Detect which cell encompasses the target text, then output its (x, y) center coordinate. 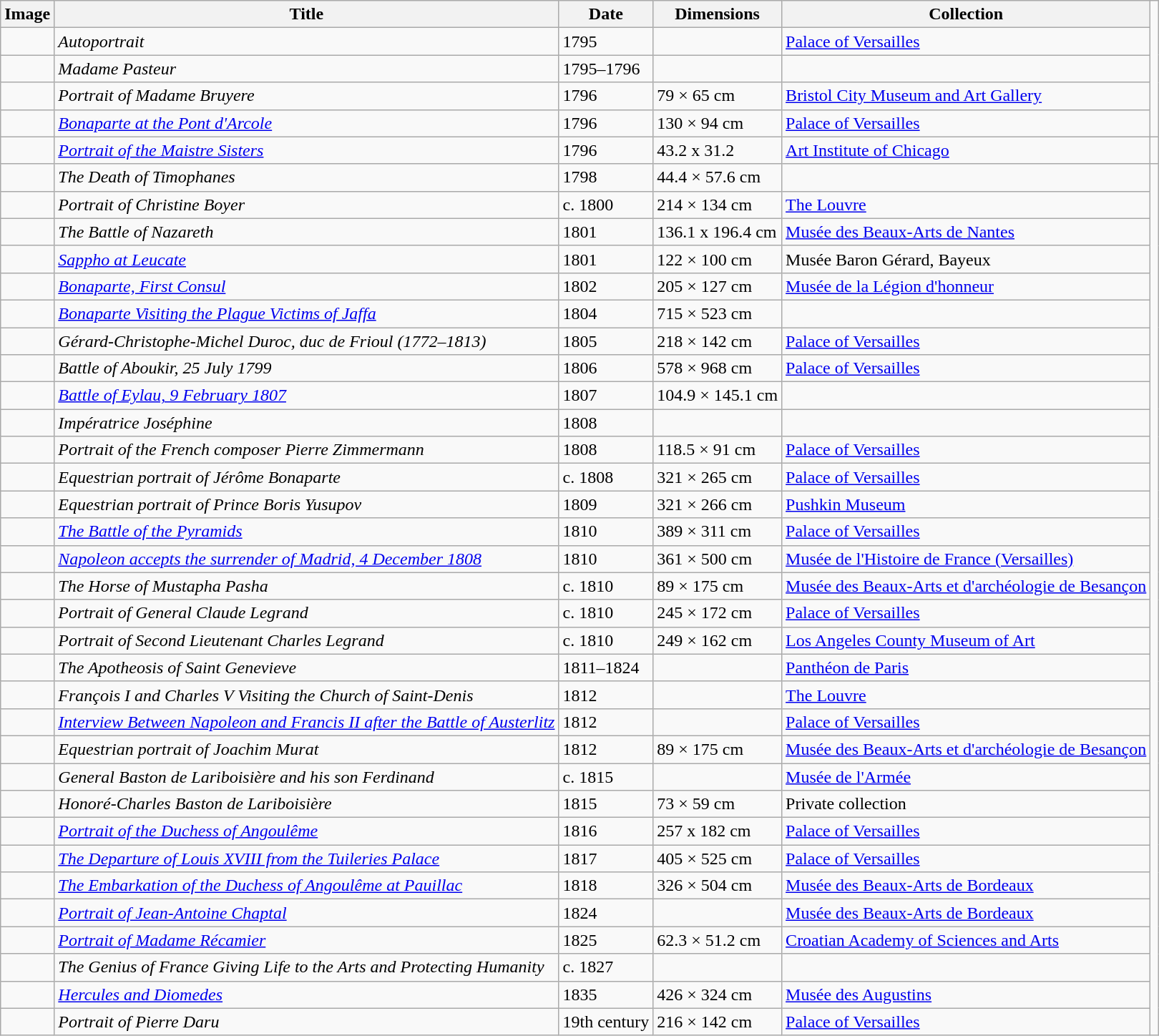
136.1 x 196.4 cm (718, 232)
389 × 311 cm (718, 532)
c. 1808 (606, 477)
Musée de l'Armée (966, 776)
73 × 59 cm (718, 804)
1815 (606, 804)
1805 (606, 341)
Portrait of the French composer Pierre Zimmermann (306, 450)
Sappho at Leucate (306, 259)
Musée Baron Gérard, Bayeux (966, 259)
Equestrian portrait of Jérôme Bonaparte (306, 477)
1795–1796 (606, 69)
405 × 525 cm (718, 859)
General Baston de Lariboisière and his son Ferdinand (306, 776)
19th century (606, 1022)
216 × 142 cm (718, 1022)
130 × 94 cm (718, 123)
Battle of Eylau, 9 February 1807 (306, 396)
257 x 182 cm (718, 831)
Musée des Augustins (966, 995)
Image (27, 14)
214 × 134 cm (718, 205)
Portrait of the Duchess of Angoulême (306, 831)
The Death of Timophanes (306, 177)
Musée des Beaux-Arts de Nantes (966, 232)
Portrait of Christine Boyer (306, 205)
Portrait of General Claude Legrand (306, 613)
Impératrice Joséphine (306, 423)
Panthéon de Paris (966, 668)
c. 1827 (606, 967)
1804 (606, 313)
The Departure of Louis XVIII from the Tuileries Palace (306, 859)
Madame Pasteur (306, 69)
Portrait of the Maistre Sisters (306, 150)
Honoré-Charles Baston de Lariboisière (306, 804)
Battle of Aboukir, 25 July 1799 (306, 368)
Bristol City Museum and Art Gallery (966, 96)
326 × 504 cm (718, 886)
François I and Charles V Visiting the Church of Saint-Denis (306, 695)
44.4 × 57.6 cm (718, 177)
The Battle of the Pyramids (306, 532)
Art Institute of Chicago (966, 150)
Bonaparte Visiting the Plague Victims of Jaffa (306, 313)
Portrait of Pierre Daru (306, 1022)
Pushkin Museum (966, 504)
Musée de la Légion d'honneur (966, 286)
205 × 127 cm (718, 286)
321 × 266 cm (718, 504)
Bonaparte at the Pont d'Arcole (306, 123)
Croatian Academy of Sciences and Arts (966, 940)
43.2 x 31.2 (718, 150)
62.3 × 51.2 cm (718, 940)
1816 (606, 831)
578 × 968 cm (718, 368)
The Battle of Nazareth (306, 232)
c. 1800 (606, 205)
118.5 × 91 cm (718, 450)
Portrait of Madame Récamier (306, 940)
Private collection (966, 804)
1795 (606, 41)
Gérard-Christophe-Michel Duroc, duc de Frioul (1772–1813) (306, 341)
Los Angeles County Museum of Art (966, 640)
The Genius of France Giving Life to the Arts and Protecting Humanity (306, 967)
122 × 100 cm (718, 259)
Collection (966, 14)
Bonaparte, First Consul (306, 286)
245 × 172 cm (718, 613)
Portrait of Jean-Antoine Chaptal (306, 913)
Autoportrait (306, 41)
The Embarkation of the Duchess of Angoulême at Pauillac (306, 886)
The Apotheosis of Saint Genevieve (306, 668)
1802 (606, 286)
1798 (606, 177)
79 × 65 cm (718, 96)
Dimensions (718, 14)
1811–1824 (606, 668)
Portrait of Second Lieutenant Charles Legrand (306, 640)
The Horse of Mustapha Pasha (306, 586)
c. 1815 (606, 776)
1818 (606, 886)
Hercules and Diomedes (306, 995)
249 × 162 cm (718, 640)
1835 (606, 995)
Date (606, 14)
Equestrian portrait of Joachim Murat (306, 749)
715 × 523 cm (718, 313)
Napoleon accepts the surrender of Madrid, 4 December 1808 (306, 559)
Equestrian portrait of Prince Boris Yusupov (306, 504)
104.9 × 145.1 cm (718, 396)
1824 (606, 913)
218 × 142 cm (718, 341)
Portrait of Madame Bruyere (306, 96)
Title (306, 14)
426 × 324 cm (718, 995)
1807 (606, 396)
1806 (606, 368)
1825 (606, 940)
1809 (606, 504)
Interview Between Napoleon and Francis II after the Battle of Austerlitz (306, 722)
1817 (606, 859)
361 × 500 cm (718, 559)
321 × 265 cm (718, 477)
Musée de l'Histoire de France (Versailles) (966, 559)
